Return (x, y) of the center of cell containing provided text 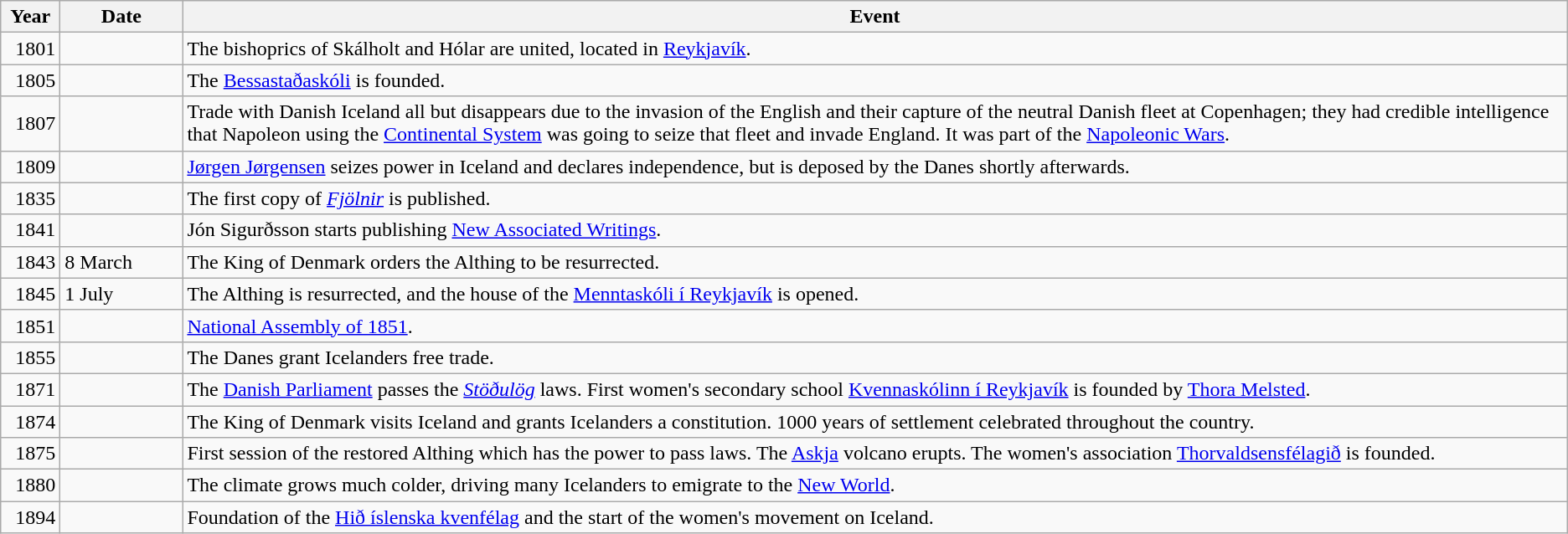
The King of Denmark orders the Althing to be resurrected. (874, 262)
1 July (121, 294)
1801 (30, 49)
The Danish Parliament passes the Stöðulög laws. First women's secondary school Kvennaskólinn í Reykjavík is founded by Thora Melsted. (874, 389)
Jón Sigurðsson starts publishing New Associated Writings. (874, 230)
The Althing is resurrected, and the house of the Menntaskóli í Reykjavík is opened. (874, 294)
The King of Denmark visits Iceland and grants Icelanders a constitution. 1000 years of settlement celebrated throughout the country. (874, 421)
8 March (121, 262)
The climate grows much colder, driving many Icelanders to emigrate to the New World. (874, 485)
Event (874, 17)
The first copy of Fjölnir is published. (874, 198)
Foundation of the Hið íslenska kvenfélag and the start of the women's movement on Iceland. (874, 517)
1875 (30, 454)
1809 (30, 167)
1855 (30, 357)
1843 (30, 262)
1894 (30, 517)
1874 (30, 421)
The bishoprics of Skálholt and Hólar are united, located in Reykjavík. (874, 49)
1807 (30, 124)
1851 (30, 326)
1841 (30, 230)
Year (30, 17)
1880 (30, 485)
The Bessastaðaskóli is founded. (874, 80)
1871 (30, 389)
National Assembly of 1851. (874, 326)
1835 (30, 198)
The Danes grant Icelanders free trade. (874, 357)
1845 (30, 294)
1805 (30, 80)
Jørgen Jørgensen seizes power in Iceland and declares independence, but is deposed by the Danes shortly afterwards. (874, 167)
Date (121, 17)
